Output the (X, Y) coordinate of the center of the cell containing the given text.  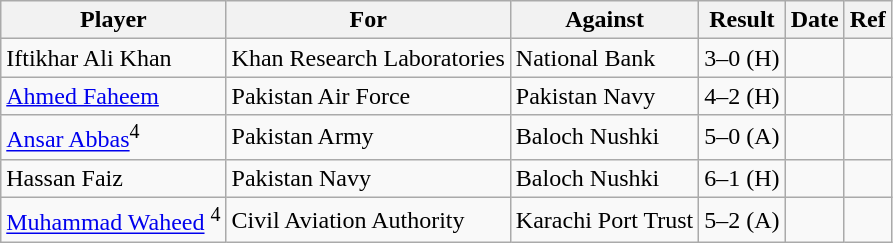
6–1 (H) (742, 178)
Date (814, 20)
Player (114, 20)
5–2 (A) (742, 220)
5–0 (A) (742, 138)
4–2 (H) (742, 96)
3–0 (H) (742, 58)
Karachi Port Trust (604, 220)
Muhammad Waheed 4 (114, 220)
National Bank (604, 58)
Hassan Faiz (114, 178)
Pakistan Army (368, 138)
Pakistan Air Force (368, 96)
Khan Research Laboratories (368, 58)
Ref (868, 20)
Iftikhar Ali Khan (114, 58)
Result (742, 20)
Ahmed Faheem (114, 96)
For (368, 20)
Civil Aviation Authority (368, 220)
Ansar Abbas4 (114, 138)
Against (604, 20)
